Search for the cell housing the specified text and yield its (X, Y) center coordinate. 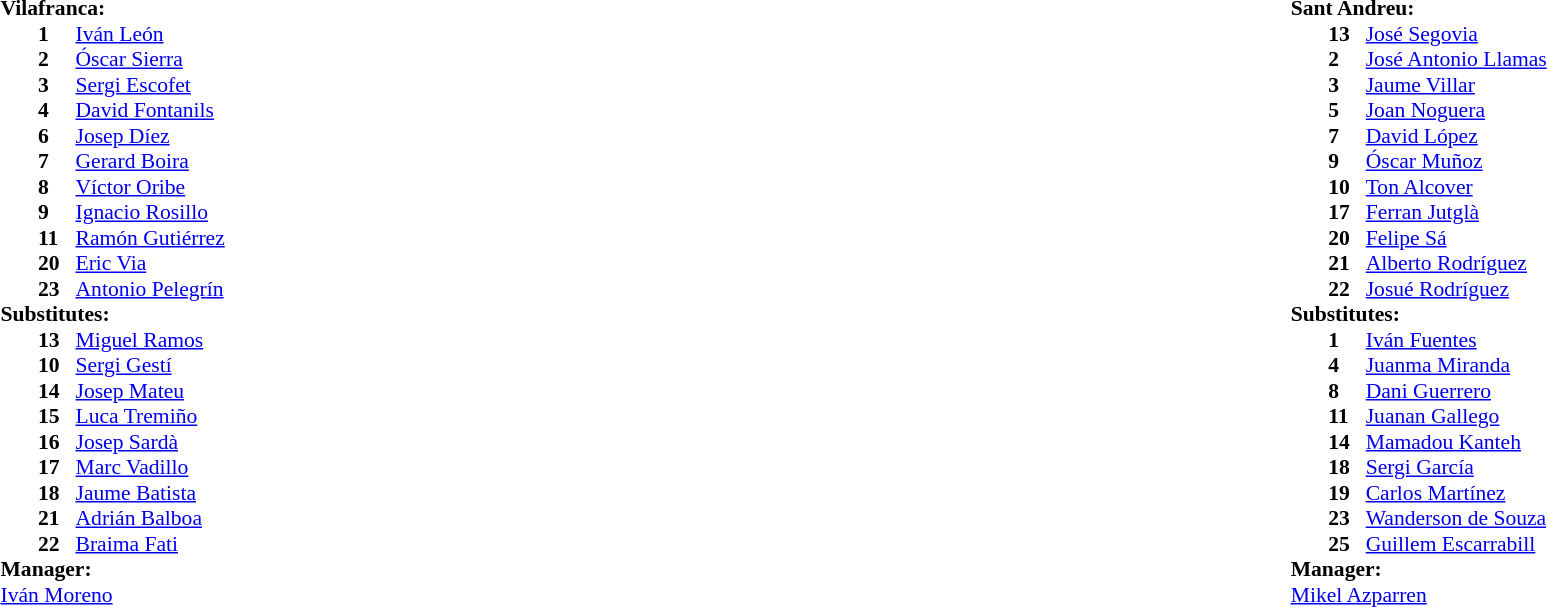
Antonio Pelegrín (150, 289)
Braima Fati (150, 544)
Eric Via (150, 263)
Víctor Oribe (150, 187)
Jaume Batista (150, 493)
Alberto Rodríguez (1456, 263)
David Fontanils (150, 111)
Felipe Sá (1456, 238)
6 (57, 136)
Iván Fuentes (1456, 340)
25 (1347, 544)
Guillem Escarrabill (1456, 544)
19 (1347, 493)
5 (1347, 111)
Mamadou Kanteh (1456, 442)
Óscar Muñoz (1456, 161)
Ferran Jutglà (1456, 213)
Sergi García (1456, 467)
15 (57, 417)
David López (1456, 136)
Luca Tremiño (150, 417)
Adrián Balboa (150, 519)
Jaume Villar (1456, 85)
Wanderson de Souza (1456, 519)
Josep Sardà (150, 442)
Josep Díez (150, 136)
Juanma Miranda (1456, 365)
Joan Noguera (1456, 111)
Carlos Martínez (1456, 493)
Josué Rodríguez (1456, 289)
Juanan Gallego (1456, 417)
Marc Vadillo (150, 467)
José Antonio Llamas (1456, 59)
Ramón Gutiérrez (150, 238)
Dani Guerrero (1456, 391)
Sergi Escofet (150, 85)
Sergi Gestí (150, 365)
Gerard Boira (150, 161)
Óscar Sierra (150, 59)
Ignacio Rosillo (150, 213)
Miguel Ramos (150, 340)
16 (57, 442)
José Segovia (1456, 34)
Josep Mateu (150, 391)
Iván León (150, 34)
Ton Alcover (1456, 187)
